From the cell containing the given text, extract its center point as [X, Y] coordinate. 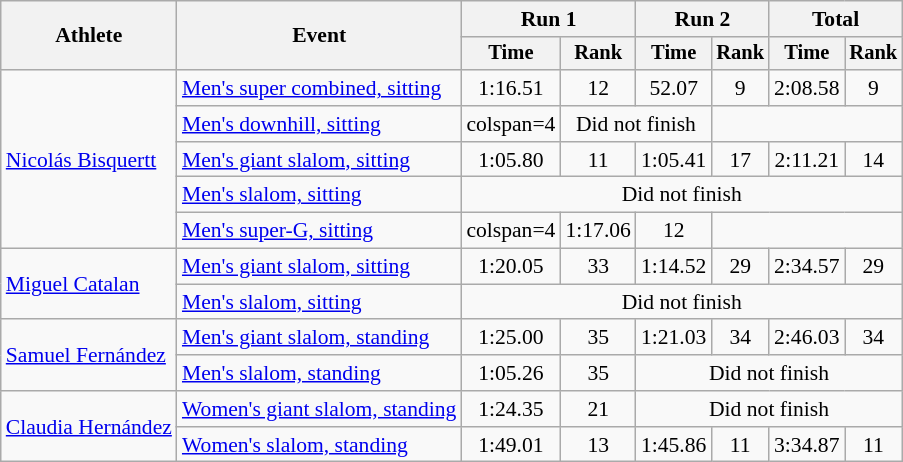
1:21.03 [674, 338]
Men's downhill, sitting [319, 124]
Men's super combined, sitting [319, 88]
1:05.26 [510, 373]
52.07 [674, 88]
Run 1 [548, 19]
1:25.00 [510, 338]
11 [598, 160]
14 [873, 160]
1:17.06 [598, 231]
1:16.51 [510, 88]
Nicolás Bisquertt [89, 159]
17 [740, 160]
1:05.41 [674, 160]
2:08.58 [806, 88]
1:05.80 [510, 160]
Men's slalom, standing [319, 373]
Athlete [89, 36]
2:34.57 [806, 267]
Men's giant slalom, standing [319, 338]
Miguel Catalan [89, 284]
Total [836, 19]
2:11.21 [806, 160]
1:14.52 [674, 267]
1:20.05 [510, 267]
Men's super-G, sitting [319, 231]
33 [598, 267]
Claudia Hernández [89, 426]
1:24.35 [510, 409]
21 [598, 409]
Women's giant slalom, standing [319, 409]
Run 2 [702, 19]
2:46.03 [806, 338]
Event [319, 36]
Samuel Fernández [89, 356]
